Search for the cell housing the specified text and yield its [X, Y] center coordinate. 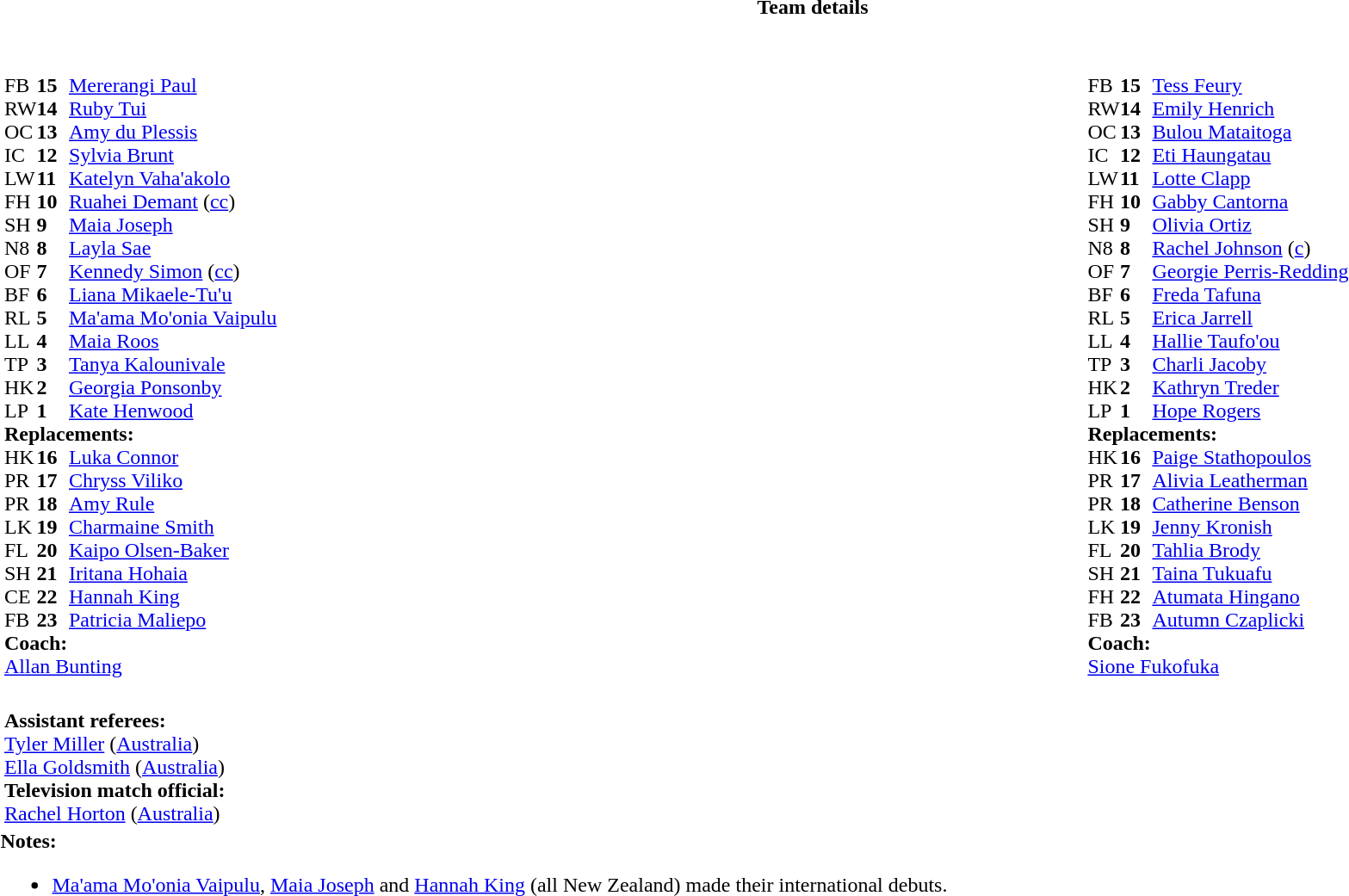
Maia Joseph [173, 226]
Amy du Plessis [173, 133]
Rachel Johnson (c) [1250, 248]
Luka Connor [173, 458]
Patricia Maliepo [173, 620]
Kennedy Simon (cc) [173, 272]
Emily Henrich [1250, 108]
Taina Tukuafu [1250, 573]
Charli Jacoby [1250, 365]
Tahlia Brody [1250, 551]
Ruby Tui [173, 108]
Sione Fukofuka [1217, 666]
Layla Sae [173, 248]
Erica Jarrell [1250, 318]
Katelyn Vaha'akolo [173, 179]
Tess Feury [1250, 86]
Mererangi Paul [173, 86]
Georgia Ponsonby [173, 387]
Autumn Czaplicki [1250, 620]
Ma'ama Mo'onia Vaipulu [173, 318]
Eti Haungatau [1250, 155]
Charmaine Smith [173, 527]
Hallie Taufo'ou [1250, 341]
Kaipo Olsen-Baker [173, 551]
Ruahei Demant (cc) [173, 201]
Atumata Hingano [1250, 597]
Paige Stathopoulos [1250, 458]
Chryss Viliko [173, 480]
Lotte Clapp [1250, 179]
Sylvia Brunt [173, 155]
Amy Rule [173, 504]
Alivia Leatherman [1250, 480]
Hannah King [173, 597]
Jenny Kronish [1250, 527]
Liana Mikaele-Tu'u [173, 294]
Kate Henwood [173, 411]
Bulou Mataitoga [1250, 133]
Tanya Kalounivale [173, 365]
Olivia Ortiz [1250, 226]
Maia Roos [173, 341]
CE [21, 597]
Kathryn Treder [1250, 387]
Freda Tafuna [1250, 294]
Gabby Cantorna [1250, 201]
Iritana Hohaia [173, 573]
Catherine Benson [1250, 504]
Georgie Perris-Redding [1250, 272]
Allan Bunting [140, 666]
Hope Rogers [1250, 411]
